Find where the given text appears and provide that cell's center as [x, y] coordinate. 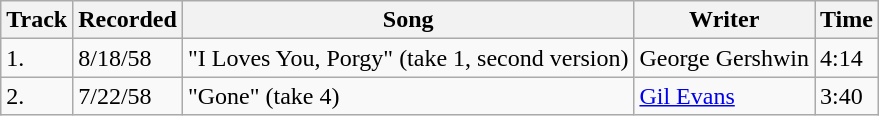
Recorded [128, 20]
"Gone" (take 4) [408, 96]
1. [37, 58]
4:14 [846, 58]
Time [846, 20]
Track [37, 20]
"I Loves You, Porgy" (take 1, second version) [408, 58]
2. [37, 96]
Gil Evans [724, 96]
3:40 [846, 96]
Song [408, 20]
Writer [724, 20]
8/18/58 [128, 58]
7/22/58 [128, 96]
George Gershwin [724, 58]
